Scan for the cell matching the given text and deliver its (X, Y) coordinate at center. 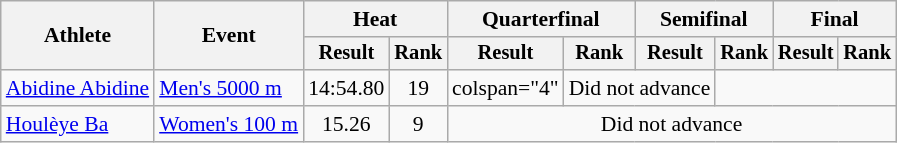
Abidine Abidine (78, 88)
9 (418, 124)
Athlete (78, 36)
Heat (375, 19)
Semifinal (704, 19)
14:54.80 (346, 88)
19 (418, 88)
Houlèye Ba (78, 124)
Quarterfinal (541, 19)
15.26 (346, 124)
Event (228, 36)
Women's 100 m (228, 124)
Final (834, 19)
colspan="4" (506, 88)
Men's 5000 m (228, 88)
